Pinpoint the cell where the given text exists, returning its (X, Y) midpoint coordinate. 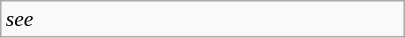
see (203, 19)
